Return [x, y] of the center of cell containing provided text 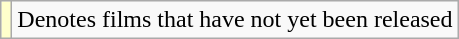
Denotes films that have not yet been released [235, 20]
